Locate the cell with the specified text and output its (x, y) center coordinate. 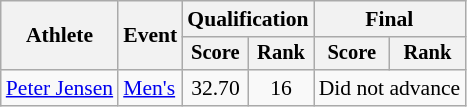
Final (390, 19)
Qualification (248, 19)
Men's (150, 88)
Did not advance (390, 88)
32.70 (215, 88)
Peter Jensen (60, 88)
Event (150, 36)
16 (282, 88)
Athlete (60, 36)
